Provide the (X, Y) coordinate of the cell's center where the given text is located.  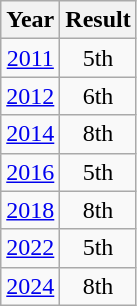
Result (98, 20)
2014 (30, 134)
6th (98, 96)
2016 (30, 172)
2012 (30, 96)
2024 (30, 286)
Year (30, 20)
2018 (30, 210)
2011 (30, 58)
2022 (30, 248)
